Output the (x, y) coordinate of the center of the cell containing the given text.  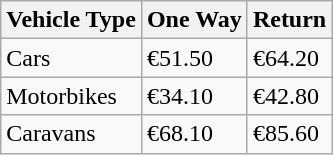
€42.80 (289, 96)
Cars (72, 58)
One Way (194, 20)
Motorbikes (72, 96)
€64.20 (289, 58)
€34.10 (194, 96)
Return (289, 20)
€68.10 (194, 134)
€51.50 (194, 58)
Vehicle Type (72, 20)
Caravans (72, 134)
€85.60 (289, 134)
